Capture the cell that displays the provided text and extract its [x, y] central coordinate. 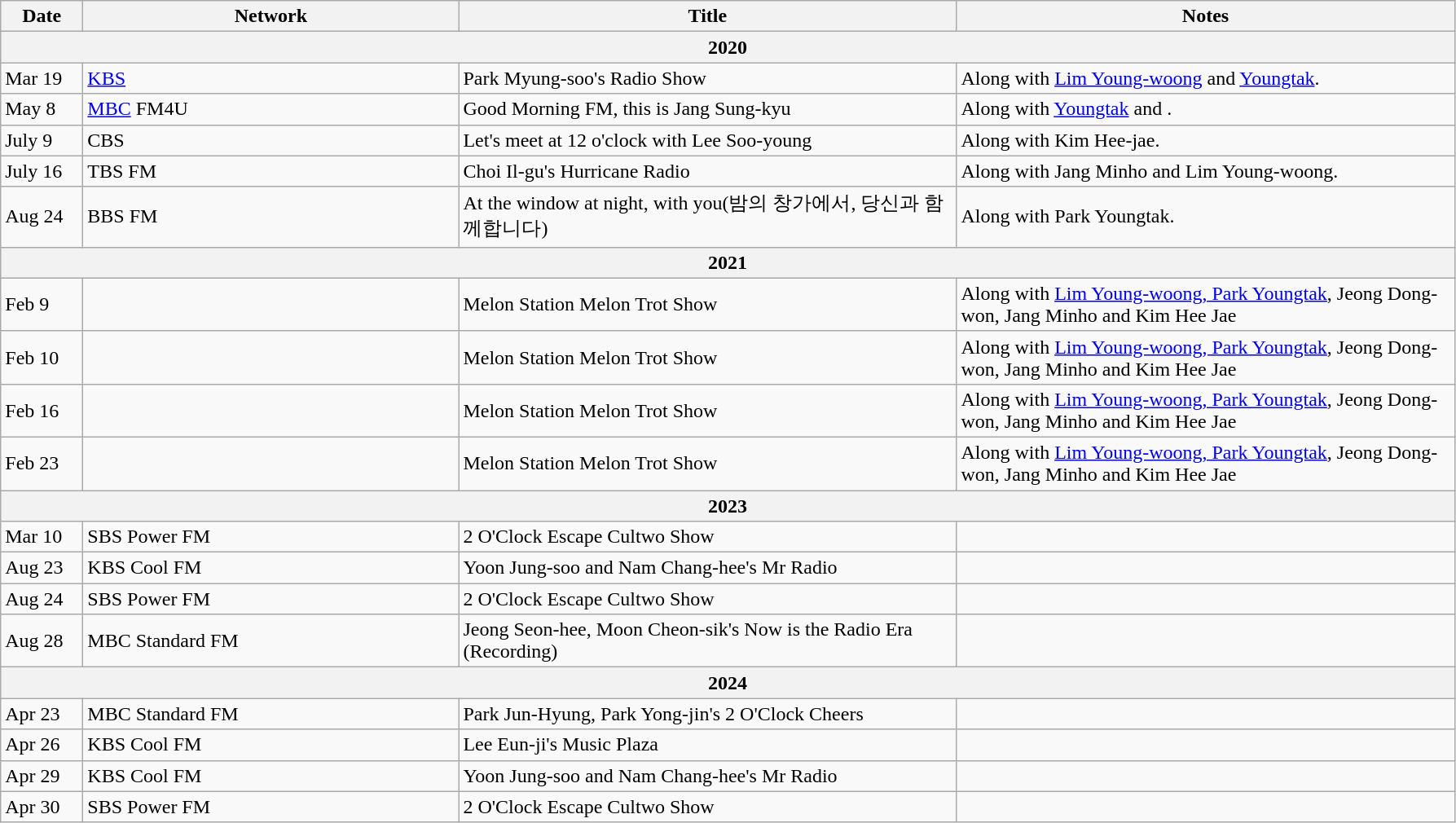
May 8 [42, 109]
2024 [728, 683]
KBS [271, 78]
Date [42, 16]
Apr 23 [42, 714]
Aug 28 [42, 640]
Good Morning FM, this is Jang Sung-kyu [707, 109]
July 16 [42, 171]
Along with Youngtak and . [1206, 109]
Aug 23 [42, 568]
July 9 [42, 140]
2020 [728, 47]
Along with Kim Hee-jae. [1206, 140]
Feb 9 [42, 305]
Mar 10 [42, 537]
Network [271, 16]
Along with Jang Minho and Lim Young-woong. [1206, 171]
Apr 26 [42, 745]
Apr 29 [42, 776]
Choi Il-gu's Hurricane Radio [707, 171]
MBC FM4U [271, 109]
TBS FM [271, 171]
2023 [728, 506]
Let's meet at 12 o'clock with Lee Soo-young [707, 140]
Apr 30 [42, 807]
Jeong Seon-hee, Moon Cheon-sik's Now is the Radio Era (Recording) [707, 640]
2021 [728, 262]
Feb 23 [42, 463]
At the window at night, with you(밤의 창가에서, 당신과 함께합니다) [707, 217]
Feb 10 [42, 357]
Title [707, 16]
Along with Lim Young-woong and Youngtak. [1206, 78]
Mar 19 [42, 78]
BBS FM [271, 217]
Lee Eun-ji's Music Plaza [707, 745]
Feb 16 [42, 411]
Park Jun-Hyung, Park Yong-jin's 2 O'Clock Cheers [707, 714]
Along with Park Youngtak. [1206, 217]
Notes [1206, 16]
CBS [271, 140]
Park Myung-soo's Radio Show [707, 78]
